Determine the (x, y) coordinate at the center of the cell enclosing the given text.  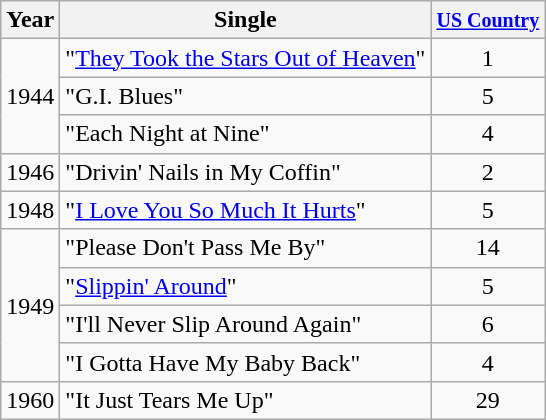
"I Love You So Much It Hurts" (246, 210)
1946 (30, 172)
Single (246, 20)
2 (488, 172)
1960 (30, 400)
1949 (30, 305)
"They Took the Stars Out of Heaven" (246, 58)
US Country (488, 20)
"Please Don't Pass Me By" (246, 248)
Year (30, 20)
"G.I. Blues" (246, 96)
"I Gotta Have My Baby Back" (246, 362)
"Slippin' Around" (246, 286)
29 (488, 400)
14 (488, 248)
"Drivin' Nails in My Coffin" (246, 172)
1948 (30, 210)
"I'll Never Slip Around Again" (246, 324)
6 (488, 324)
1944 (30, 96)
1 (488, 58)
"Each Night at Nine" (246, 134)
"It Just Tears Me Up" (246, 400)
